Locate the cell with the specified text and output its (x, y) center coordinate. 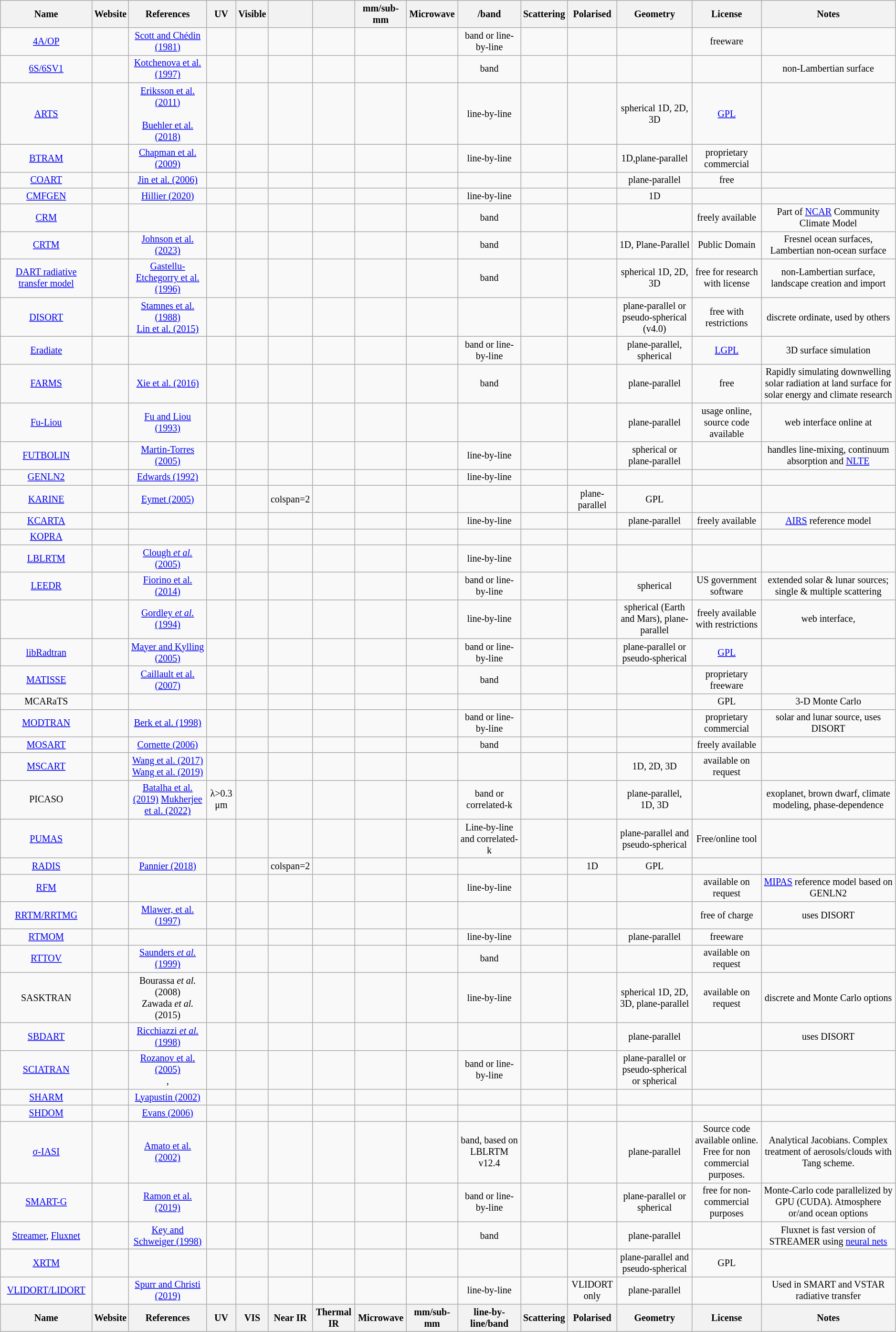
discrete and Monte Carlo options (828, 997)
BTRAM (46, 159)
Eradiate (46, 351)
Fu and Liou (1993) (168, 422)
KOPRA (46, 537)
extended solar & lunar sources;single & multiple scattering (828, 586)
libRadtran (46, 652)
Visible (253, 14)
SASKTRAN (46, 997)
4A/OP (46, 42)
Xie et al. (2016) (168, 384)
Caillault et al. (2007) (168, 680)
DISORT (46, 317)
FUTBOLIN (46, 456)
Free/online tool (727, 839)
Fluxnet is fast version of STREAMER using neural nets (828, 1236)
plane-parallel or spherical (655, 1203)
non-Lambertian surface, landscape creation and import (828, 278)
RTTOV (46, 959)
Fiorino et al. (2014) (168, 586)
Ramon et al. (2019) (168, 1203)
web interface online at (828, 422)
VIS (253, 1318)
SBDART (46, 1036)
discrete ordinate, used by others (828, 317)
SCIATRAN (46, 1070)
solar and lunar source, uses DISORT (828, 723)
1D, Plane-Parallel (655, 245)
Bourassa et al.(2008)Zawada et al.(2015) (168, 997)
Pannier (2018) (168, 866)
Rapidly simulating downwelling solar radiation at land surface for solar energy and climate research (828, 384)
Martin-Torres (2005) (168, 456)
Eriksson et al. (2011)Buehler et al. (2018) (168, 114)
free with restrictions (727, 317)
CRTM (46, 245)
plane-parallel or pseudo-spherical (655, 652)
spherical 1D, 2D, 3D, plane-parallel (655, 997)
Lyapustin (2002) (168, 1098)
usage online, source code available (727, 422)
MSCART (46, 767)
MODTRAN (46, 723)
Ricchiazzi et al. (1998) (168, 1036)
Used in SMART and VSTAR radiative transfer (828, 1290)
freely available with restrictions (727, 619)
DART radiative transfer model (46, 278)
MCARaTS (46, 701)
Cornette (2006) (168, 745)
VLIDORT only (592, 1290)
non-Lambertian surface (828, 69)
Public Domain (727, 245)
Thermal IR (334, 1318)
Berk et al. (1998) (168, 723)
Streamer, Fluxnet (46, 1236)
Line-by-line and correlated-k (489, 839)
Stamnes et al. (1988)Lin et al. (2015) (168, 317)
AIRS reference model (828, 521)
Monte-Carlo code parallelized by GPU (CUDA). Atmosphere or/and ocean options (828, 1203)
free for research with license (727, 278)
KARINE (46, 500)
Johnson et al. (2023) (168, 245)
Edwards (1992) (168, 478)
handles line-mixing, continuum absorption and NLTE (828, 456)
Gordley et al. (1994) (168, 619)
RRTM/RRTMG (46, 915)
band, based on LBLRTM v12.4 (489, 1152)
free of charge (727, 915)
PUMAS (46, 839)
Wang et al. (2017)Wang et al. (2019) (168, 767)
ARTS (46, 114)
Spurr and Christi (2019) (168, 1290)
σ-IASI (46, 1152)
RADIS (46, 866)
Mayer and Kylling (2005) (168, 652)
Evans (2006) (168, 1113)
Mlawer, et al. (1997) (168, 915)
KCARTA (46, 521)
SHDOM (46, 1113)
Saunders et al. (1999) (168, 959)
Kotchenova et al. (1997) (168, 69)
λ>0.3 μm (221, 799)
3D surface simulation (828, 351)
plane-parallel or pseudo-spherical (v4.0) (655, 317)
Scott and Chédin (1981) (168, 42)
spherical (Earth and Mars), plane-parallel (655, 619)
Jin et al. (2006) (168, 180)
RTMOM (46, 937)
VLIDORT/LIDORT (46, 1290)
spherical (655, 586)
LBLRTM (46, 559)
plane-parallel, 1D, 3D (655, 799)
spherical or plane-parallel (655, 456)
web interface, (828, 619)
CMFGEN (46, 196)
RFM (46, 888)
XRTM (46, 1263)
Analytical Jacobians. Complex treatment of aerosols/clouds with Tang scheme. (828, 1152)
LGPL (727, 351)
Chapman et al. (2009) (168, 159)
SHARM (46, 1098)
Batalha et al. (2019) Mukherjee et al. (2022) (168, 799)
Rozanov et al. (2005), (168, 1070)
Amato et al. (2002) (168, 1152)
Fu-Liou (46, 422)
Hillier (2020) (168, 196)
PICASO (46, 799)
1D, 2D, 3D (655, 767)
SMART-G (46, 1203)
proprietary freeware (727, 680)
GENLN2 (46, 478)
Source code available online.Free for non commercial purposes. (727, 1152)
Key and Schweiger (1998) (168, 1236)
plane-parallel or pseudo-spherical or spherical (655, 1070)
Clough et al. (2005) (168, 559)
MIPAS reference model based on GENLN2 (828, 888)
3-D Monte Carlo (828, 701)
MATISSE (46, 680)
FARMS (46, 384)
exoplanet, brown dwarf, climate modeling, phase-dependence (828, 799)
LEEDR (46, 586)
COART (46, 180)
free for non-commercial purposes (727, 1203)
MOSART (46, 745)
Gastellu-Etchegorry et al. (1996) (168, 278)
/band (489, 14)
Part of NCAR Community Climate Model (828, 218)
6S/6SV1 (46, 69)
CRM (46, 218)
line-by-line/band (489, 1318)
Eymet (2005) (168, 500)
Fresnel ocean surfaces, Lambertian non-ocean surface (828, 245)
Near IR (290, 1318)
plane-parallel, spherical (655, 351)
1D,plane-parallel (655, 159)
US government software (727, 586)
band or correlated-k (489, 799)
